Determine the (x, y) coordinate at the center of the cell enclosing the given text.  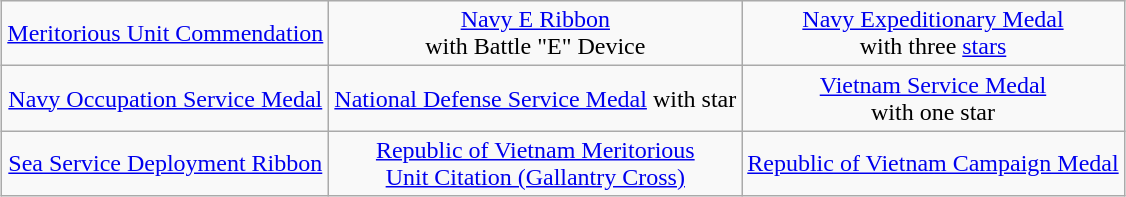
Meritorious Unit Commendation (166, 34)
Sea Service Deployment Ribbon (166, 164)
Navy E Ribbonwith Battle "E" Device (536, 34)
Vietnam Service Medalwith one star (933, 98)
Navy Expeditionary Medalwith three stars (933, 34)
Republic of Vietnam Campaign Medal (933, 164)
Navy Occupation Service Medal (166, 98)
National Defense Service Medal with star (536, 98)
Republic of Vietnam MeritoriousUnit Citation (Gallantry Cross) (536, 164)
